Identify which cell holds the provided text, then report its (x, y) central coordinate. 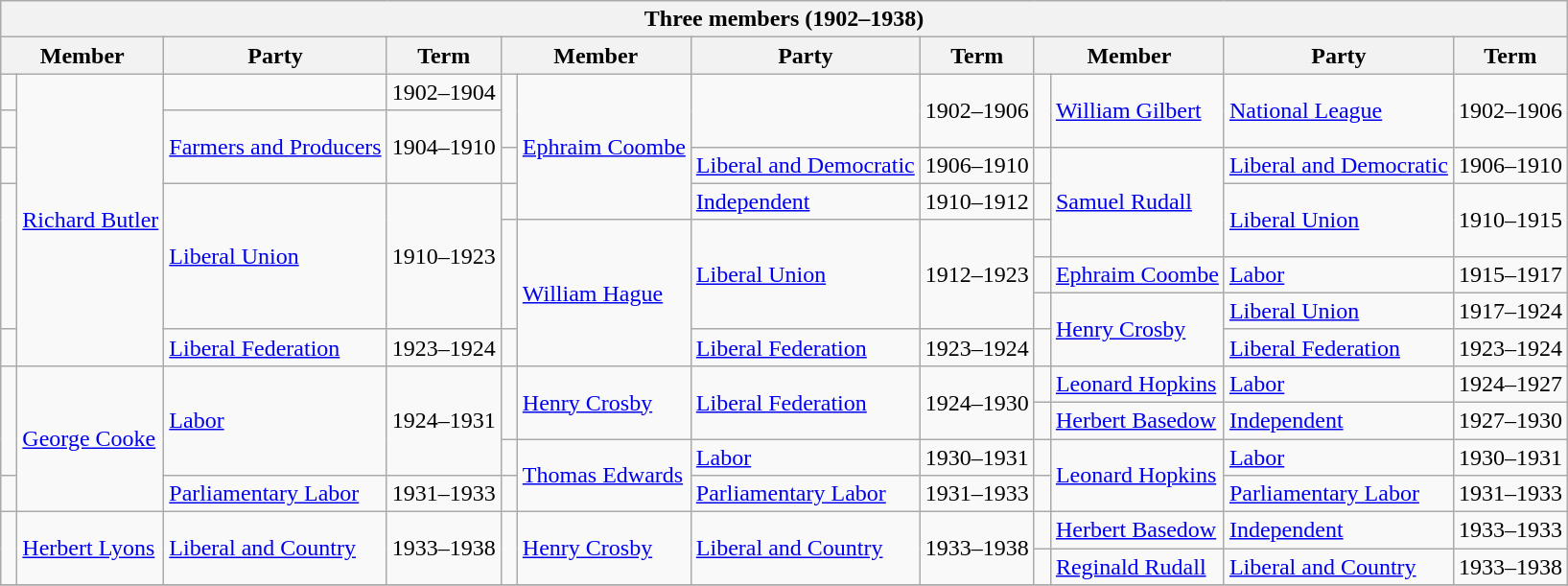
1924–1931 (443, 420)
George Cooke (90, 438)
Richard Butler (90, 220)
1912–1923 (976, 274)
National League (1339, 110)
Thomas Edwards (604, 476)
1924–1927 (1509, 384)
William Gilbert (1137, 110)
William Hague (604, 293)
Reginald Rudall (1137, 567)
1902–1904 (443, 92)
1924–1930 (976, 402)
1917–1924 (1509, 311)
1904–1910 (443, 147)
1933–1933 (1509, 530)
Three members (1902–1938) (784, 19)
1927–1930 (1509, 420)
Samuel Rudall (1137, 201)
1910–1912 (976, 201)
Herbert Lyons (90, 549)
Farmers and Producers (275, 147)
1910–1915 (1509, 220)
1915–1917 (1509, 274)
1910–1923 (443, 256)
